Return the (x, y) coordinate for the center point of the cell that contains the specified text.  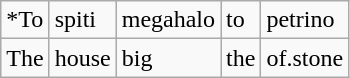
big (168, 58)
*To (25, 20)
petrino (305, 20)
house (82, 58)
to (241, 20)
of.stone (305, 58)
the (241, 58)
The (25, 58)
spiti (82, 20)
megahalo (168, 20)
